Extract the (X, Y) coordinate from the center of the cell holding the provided text.  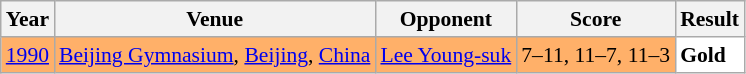
Opponent (446, 19)
1990 (28, 55)
Beijing Gymnasium, Beijing, China (214, 55)
7–11, 11–7, 11–3 (596, 55)
Score (596, 19)
Result (710, 19)
Gold (710, 55)
Year (28, 19)
Lee Young-suk (446, 55)
Venue (214, 19)
